Detect which cell encompasses the target text, then output its [x, y] center coordinate. 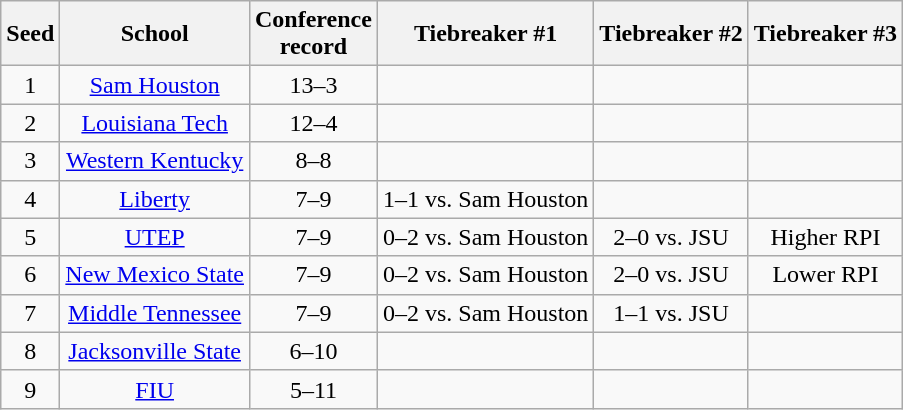
3 [30, 161]
1–1 vs. JSU [671, 313]
Tiebreaker #3 [825, 34]
Lower RPI [825, 275]
6–10 [313, 351]
FIU [155, 389]
4 [30, 199]
1 [30, 85]
School [155, 34]
5–11 [313, 389]
9 [30, 389]
1–1 vs. Sam Houston [485, 199]
Sam Houston [155, 85]
Conferencerecord [313, 34]
New Mexico State [155, 275]
Louisiana Tech [155, 123]
8 [30, 351]
5 [30, 237]
UTEP [155, 237]
Tiebreaker #1 [485, 34]
8–8 [313, 161]
6 [30, 275]
Liberty [155, 199]
Middle Tennessee [155, 313]
7 [30, 313]
12–4 [313, 123]
13–3 [313, 85]
Western Kentucky [155, 161]
Jacksonville State [155, 351]
Tiebreaker #2 [671, 34]
Seed [30, 34]
Higher RPI [825, 237]
2 [30, 123]
